Capture the cell that displays the provided text and extract its (X, Y) central coordinate. 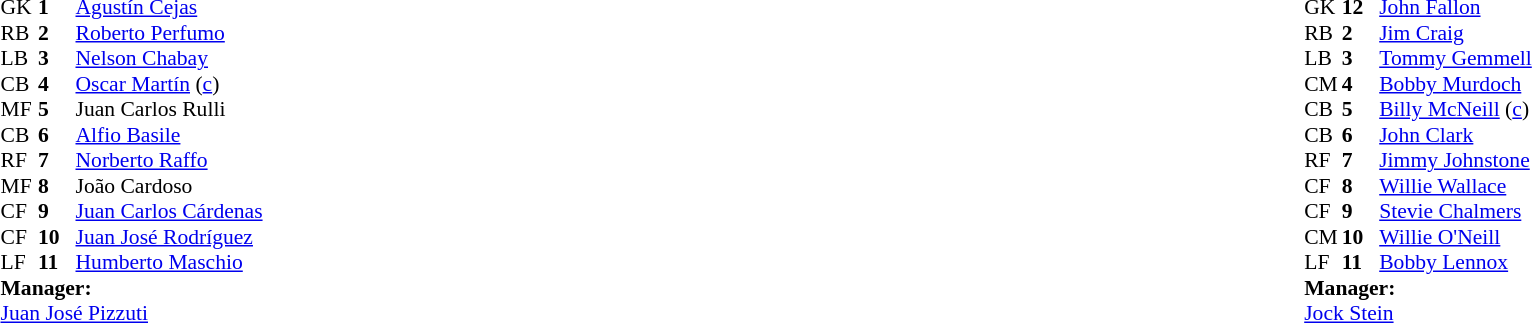
João Cardoso (170, 186)
Bobby Murdoch (1456, 84)
Humberto Maschio (170, 263)
Norberto Raffo (170, 161)
Nelson Chabay (170, 59)
Juan Carlos Cárdenas (170, 211)
Alfio Basile (170, 135)
Jimmy Johnstone (1456, 161)
John Clark (1456, 135)
Roberto Perfumo (170, 33)
Juan José Rodríguez (170, 237)
Jim Craig (1456, 33)
Oscar Martín (c) (170, 84)
Bobby Lennox (1456, 263)
Willie Wallace (1456, 186)
Tommy Gemmell (1456, 59)
Willie O'Neill (1456, 237)
Billy McNeill (c) (1456, 109)
Stevie Chalmers (1456, 211)
Juan Carlos Rulli (170, 109)
